Search for the cell housing the specified text and yield its [x, y] center coordinate. 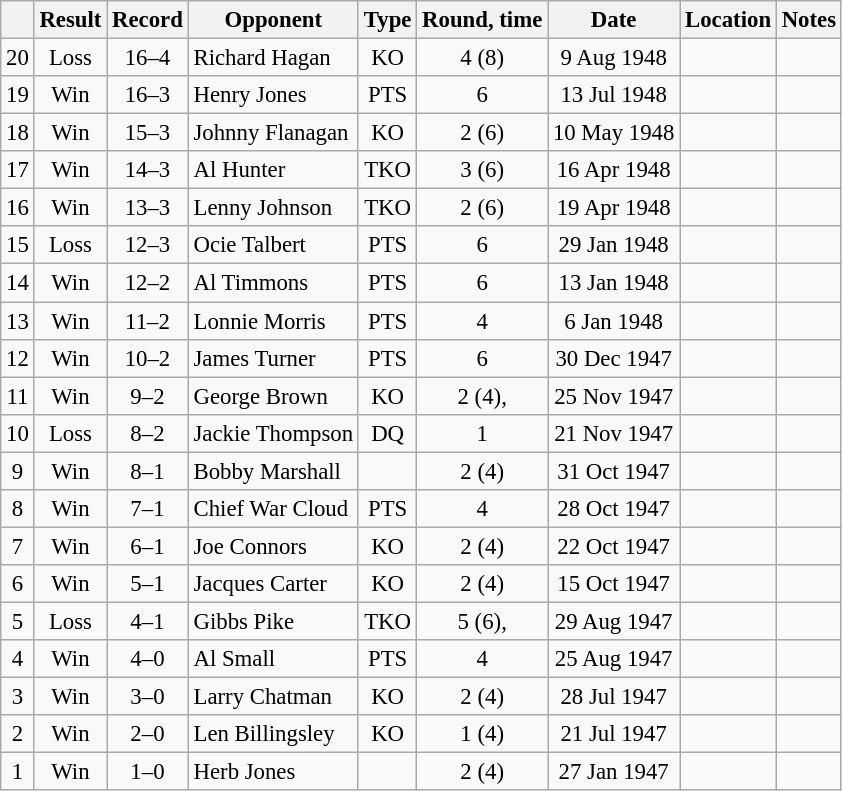
Joe Connors [273, 546]
Ocie Talbert [273, 245]
Record [148, 20]
7 [18, 546]
Larry Chatman [273, 697]
Al Hunter [273, 170]
11–2 [148, 321]
Richard Hagan [273, 58]
8–1 [148, 471]
9–2 [148, 396]
11 [18, 396]
19 Apr 1948 [614, 208]
7–1 [148, 509]
Jacques Carter [273, 584]
George Brown [273, 396]
DQ [387, 433]
16 Apr 1948 [614, 170]
13–3 [148, 208]
30 Dec 1947 [614, 358]
12–2 [148, 283]
22 Oct 1947 [614, 546]
15 Oct 1947 [614, 584]
8 [18, 509]
4–1 [148, 621]
16–4 [148, 58]
3–0 [148, 697]
Len Billingsley [273, 734]
8–2 [148, 433]
25 Nov 1947 [614, 396]
18 [18, 133]
6 Jan 1948 [614, 321]
19 [18, 95]
Lonnie Morris [273, 321]
Round, time [482, 20]
10–2 [148, 358]
9 [18, 471]
13 [18, 321]
17 [18, 170]
4–0 [148, 659]
5–1 [148, 584]
Notes [808, 20]
Date [614, 20]
Opponent [273, 20]
1 (4) [482, 734]
20 [18, 58]
14 [18, 283]
3 [18, 697]
15–3 [148, 133]
28 Jul 1947 [614, 697]
1–0 [148, 772]
Location [728, 20]
10 May 1948 [614, 133]
2 [18, 734]
29 Aug 1947 [614, 621]
2 (4), [482, 396]
25 Aug 1947 [614, 659]
12–3 [148, 245]
13 Jul 1948 [614, 95]
29 Jan 1948 [614, 245]
Jackie Thompson [273, 433]
Type [387, 20]
27 Jan 1947 [614, 772]
31 Oct 1947 [614, 471]
12 [18, 358]
6–1 [148, 546]
Gibbs Pike [273, 621]
16–3 [148, 95]
16 [18, 208]
Al Timmons [273, 283]
4 (8) [482, 58]
21 Jul 1947 [614, 734]
James Turner [273, 358]
9 Aug 1948 [614, 58]
Chief War Cloud [273, 509]
28 Oct 1947 [614, 509]
3 (6) [482, 170]
5 [18, 621]
21 Nov 1947 [614, 433]
Herb Jones [273, 772]
Henry Jones [273, 95]
5 (6), [482, 621]
Lenny Johnson [273, 208]
2–0 [148, 734]
Johnny Flanagan [273, 133]
10 [18, 433]
Bobby Marshall [273, 471]
Result [70, 20]
15 [18, 245]
14–3 [148, 170]
13 Jan 1948 [614, 283]
Al Small [273, 659]
